Determine the (x, y) coordinate at the center of the cell enclosing the given text.  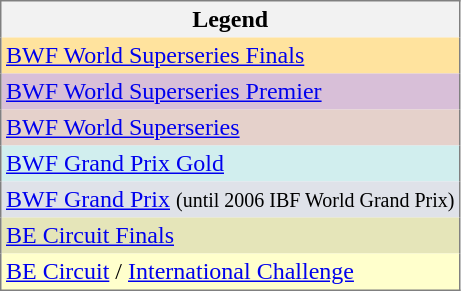
BWF World Superseries Finals (230, 56)
BWF World Superseries Premier (230, 92)
Legend (230, 20)
BE Circuit / International Challenge (230, 272)
BWF Grand Prix (until 2006 IBF World Grand Prix) (230, 200)
BWF Grand Prix Gold (230, 164)
BE Circuit Finals (230, 236)
BWF World Superseries (230, 128)
